Identify which cell holds the provided text, then report its [X, Y] central coordinate. 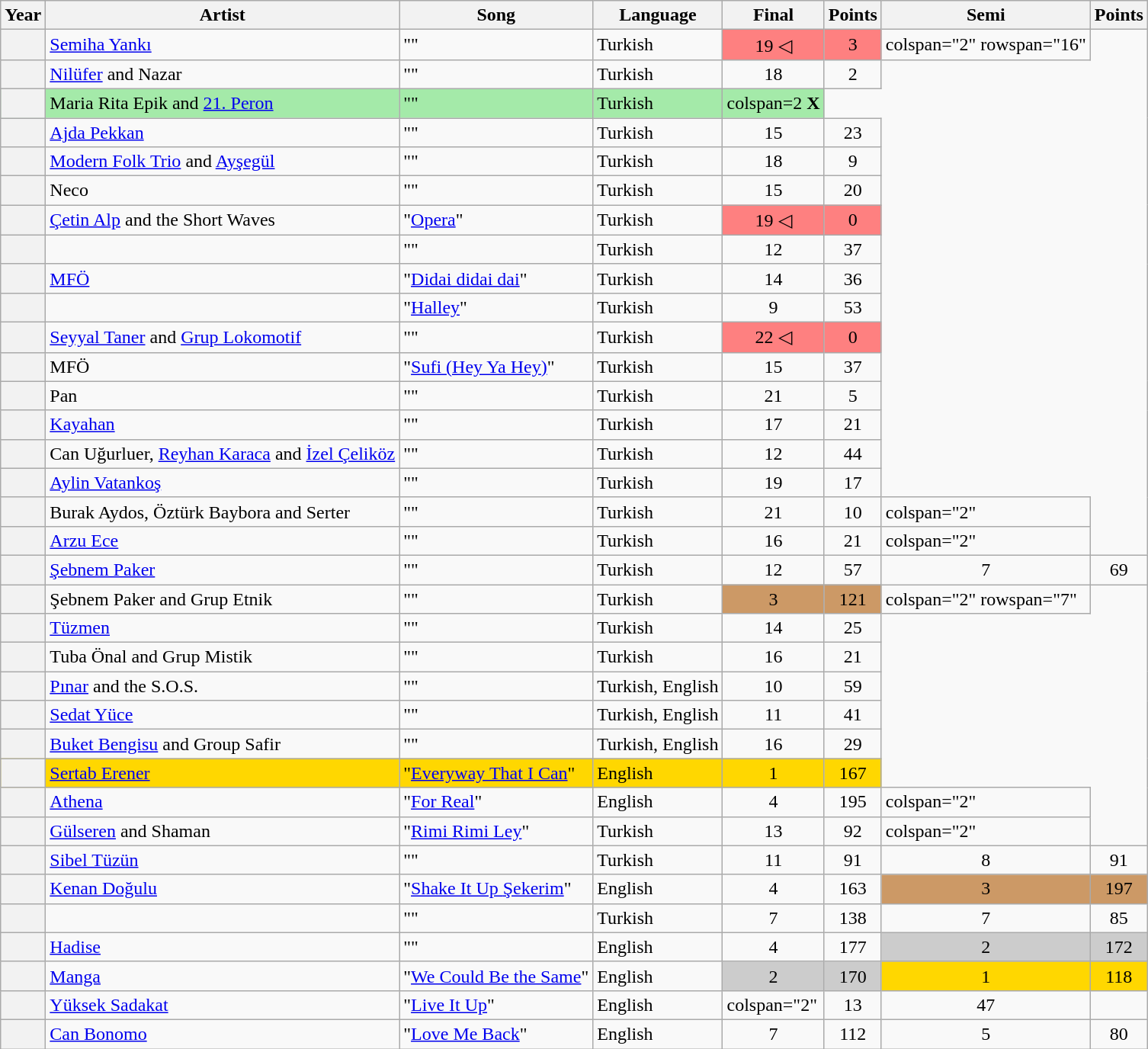
Seyyal Taner and Grup Lokomotif [223, 337]
"Shake It Up Şekerim" [496, 889]
colspan="2" rowspan="7" [986, 598]
25 [852, 628]
Nilüfer and Nazar [223, 74]
"Rimi Rimi Ley" [496, 831]
Can Uğurluer, Reyhan Karaca and İzel Çeliköz [223, 454]
Maria Rita Epik and 21. Peron [223, 103]
121 [852, 598]
Hadise [223, 947]
"We Could Be the Same" [496, 976]
59 [852, 686]
Buket Bengisu and Group Safir [223, 744]
"For Real" [496, 802]
"Sufi (Hey Ya Hey)" [496, 367]
colspan="2" rowspan="16" [986, 45]
19 [773, 483]
92 [852, 831]
22 ◁ [773, 337]
118 [1119, 976]
Şebnem Paker [223, 569]
69 [1119, 569]
Arzu Ece [223, 541]
53 [852, 307]
Sedat Yüce [223, 715]
170 [852, 976]
Sibel Tüzün [223, 860]
57 [852, 569]
Can Bonomo [223, 1034]
163 [852, 889]
"Halley" [496, 307]
Language [658, 15]
Tuba Önal and Grup Mistik [223, 657]
"Everyway That I Can" [496, 773]
195 [852, 802]
Pınar and the S.O.S. [223, 686]
Yüksek Sadakat [223, 1005]
Song [496, 15]
Kenan Doğulu [223, 889]
Ajda Pekkan [223, 132]
44 [852, 454]
Gülseren and Shaman [223, 831]
"Didai didai dai" [496, 278]
197 [1119, 889]
80 [1119, 1034]
112 [852, 1034]
"Love Me Back" [496, 1034]
20 [852, 191]
167 [852, 773]
23 [852, 132]
Burak Aydos, Öztürk Baybora and Serter [223, 512]
Pan [223, 396]
Sertab Erener [223, 773]
Modern Folk Trio and Ayşegül [223, 162]
Final [773, 15]
Şebnem Paker and Grup Etnik [223, 598]
Aylin Vatankoş [223, 483]
Year [23, 15]
"Opera" [496, 220]
Artist [223, 15]
41 [852, 715]
172 [1119, 947]
Neco [223, 191]
47 [986, 1005]
85 [1119, 918]
138 [852, 918]
8 [986, 860]
Tüzmen [223, 628]
29 [852, 744]
36 [852, 278]
"Live It Up" [496, 1005]
Kayahan [223, 425]
Semiha Yankı [223, 45]
Athena [223, 802]
177 [852, 947]
Semi [986, 15]
Çetin Alp and the Short Waves [223, 220]
Manga [223, 976]
colspan=2 X [773, 103]
